From the cell containing the given text, extract its center point as [X, Y] coordinate. 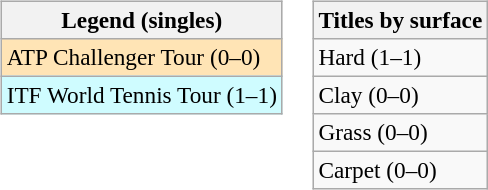
Carpet (0–0) [400, 171]
Hard (1–1) [400, 57]
Titles by surface [400, 20]
ATP Challenger Tour (0–0) [142, 57]
Legend (singles) [142, 20]
ITF World Tennis Tour (1–1) [142, 95]
Grass (0–0) [400, 133]
Clay (0–0) [400, 95]
